Output the (X, Y) coordinate of the center of the cell containing the given text.  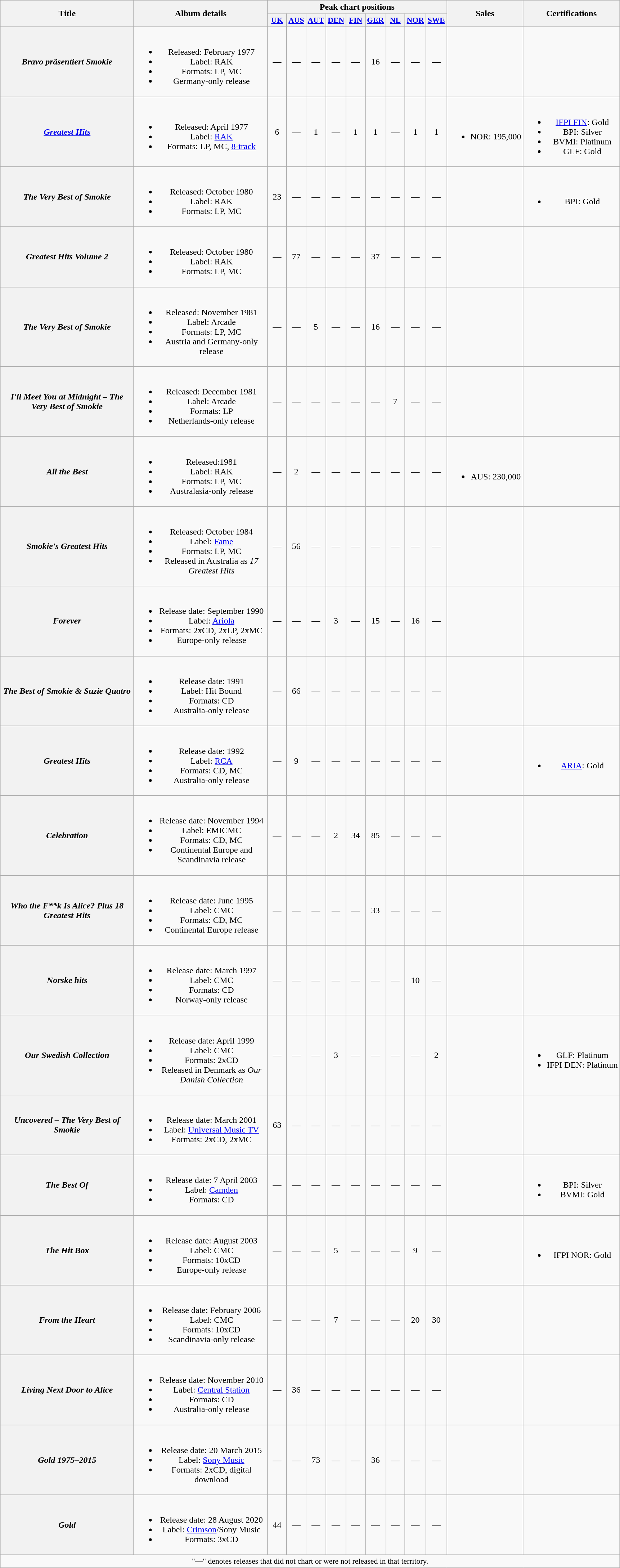
NL (395, 21)
Our Swedish Collection (67, 1055)
Norske hits (67, 980)
Certifications (571, 14)
AUS (296, 21)
From the Heart (67, 1320)
IFPI FIN: GoldBPI: SilverBVMI: PlatinumGLF: Gold (571, 131)
Released: November 1981Label: ArcadeFormats: LP, MCAustria and Germany-only release (201, 327)
Released: December 1981Label: ArcadeFormats: LPNetherlands-only release (201, 402)
IFPI NOR: Gold (571, 1250)
NOR (415, 21)
AUT (316, 21)
Release date: 7 April 2003Label: CamdenFormats: CD (201, 1185)
BPI: Gold (571, 197)
37 (375, 257)
Release date: March 2001Label: Universal Music TVFormats: 2xCD, 2xMC (201, 1125)
Peak chart positions (357, 7)
Released: April 1977Label: RAKFormats: LP, MC, 8-track (201, 131)
23 (277, 197)
BPI: SilverBVMI: Gold (571, 1185)
AUS: 230,000 (485, 472)
UK (277, 21)
44 (277, 1525)
Release date: March 1997Label: CMCFormats: CDNorway-only release (201, 980)
Bravo präsentiert Smokie (67, 62)
All the Best (67, 472)
Release date: April 1999Label: CMCFormats: 2xCDReleased in Denmark as Our Danish Collection (201, 1055)
I'll Meet You at Midnight – The Very Best of Smokie (67, 402)
56 (296, 546)
Smokie's Greatest Hits (67, 546)
Celebration (67, 836)
Gold (67, 1525)
Release date: November 1994Label: EMICMCFormats: CD, MCContinental Europe and Scandinavia release (201, 836)
Release date: September 1990Label: AriolaFormats: 2xCD, 2xLP, 2xMCEurope-only release (201, 621)
"—" denotes releases that did not chart or were not released in that territory. (310, 1562)
Living Next Door to Alice (67, 1390)
NOR: 195,000 (485, 131)
33 (375, 910)
Released: October 1984Label: FameFormats: LP, MCReleased in Australia as 17 Greatest Hits (201, 546)
The Hit Box (67, 1250)
Uncovered – The Very Best of Smokie (67, 1125)
Forever (67, 621)
Release date: November 2010Label: Central StationFormats: CDAustralia-only release (201, 1390)
Released:1981Label: RAKFormats: LP, MCAustralasia-only release (201, 472)
Release date: 1992Label: RCAFormats: CD, MCAustralia-only release (201, 761)
30 (436, 1320)
10 (415, 980)
Release date: August 2003Label: CMCFormats: 10xCDEurope-only release (201, 1250)
Who the F**k Is Alice? Plus 18 Greatest Hits (67, 910)
34 (356, 836)
ARIA: Gold (571, 761)
63 (277, 1125)
Release date: 28 August 2020Label: Crimson/Sony MusicFormats: 3xCD (201, 1525)
DEN (336, 21)
77 (296, 257)
Release date: 1991Label: Hit BoundFormats: CDAustralia-only release (201, 691)
73 (316, 1460)
GER (375, 21)
Album details (201, 14)
GLF: PlatinumIFPI DEN: Platinum (571, 1055)
Release date: 20 March 2015Label: Sony MusicFormats: 2xCD, digital download (201, 1460)
Release date: June 1995Label: CMCFormats: CD, MCContinental Europe release (201, 910)
Sales (485, 14)
20 (415, 1320)
Title (67, 14)
85 (375, 836)
Released: February 1977Label: RAKFormats: LP, MCGermany-only release (201, 62)
The Best of Smokie & Suzie Quatro (67, 691)
Greatest Hits Volume 2 (67, 257)
66 (296, 691)
6 (277, 131)
15 (375, 621)
The Best Of (67, 1185)
SWE (436, 21)
Release date: February 2006Label: CMCFormats: 10xCDScandinavia-only release (201, 1320)
Gold 1975–2015 (67, 1460)
FIN (356, 21)
